Provide the [X, Y] coordinate of the cell's center where the given text is located.  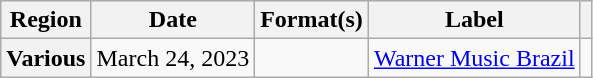
March 24, 2023 [173, 58]
Region [46, 20]
Date [173, 20]
Warner Music Brazil [474, 58]
Format(s) [312, 20]
Label [474, 20]
Various [46, 58]
